Output the (x, y) coordinate of the center of the cell containing the given text.  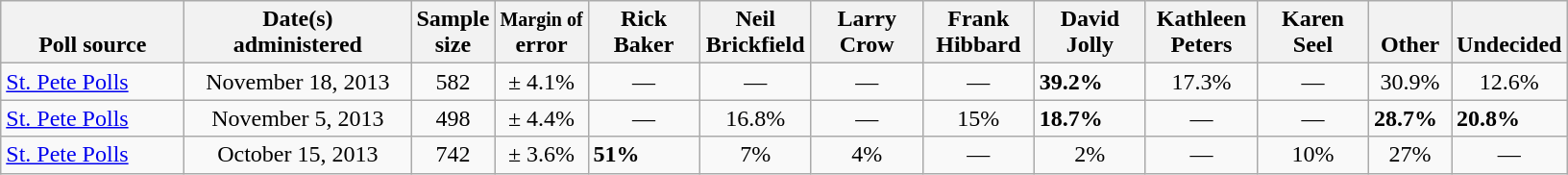
Poll source (92, 33)
DavidJolly (1090, 33)
LarryCrow (867, 33)
17.3% (1201, 82)
742 (453, 155)
582 (453, 82)
10% (1312, 155)
± 3.6% (542, 155)
Date(s)administered (298, 33)
KarenSeel (1312, 33)
± 4.4% (542, 118)
16.8% (755, 118)
Other (1410, 33)
November 5, 2013 (298, 118)
October 15, 2013 (298, 155)
18.7% (1090, 118)
Undecided (1509, 33)
4% (867, 155)
7% (755, 155)
Margin oferror (542, 33)
39.2% (1090, 82)
30.9% (1410, 82)
November 18, 2013 (298, 82)
RickBaker (644, 33)
12.6% (1509, 82)
KathleenPeters (1201, 33)
± 4.1% (542, 82)
Samplesize (453, 33)
498 (453, 118)
20.8% (1509, 118)
27% (1410, 155)
28.7% (1410, 118)
15% (978, 118)
2% (1090, 155)
NeilBrickfield (755, 33)
FrankHibbard (978, 33)
51% (644, 155)
